Detect which cell encompasses the target text, then output its [X, Y] center coordinate. 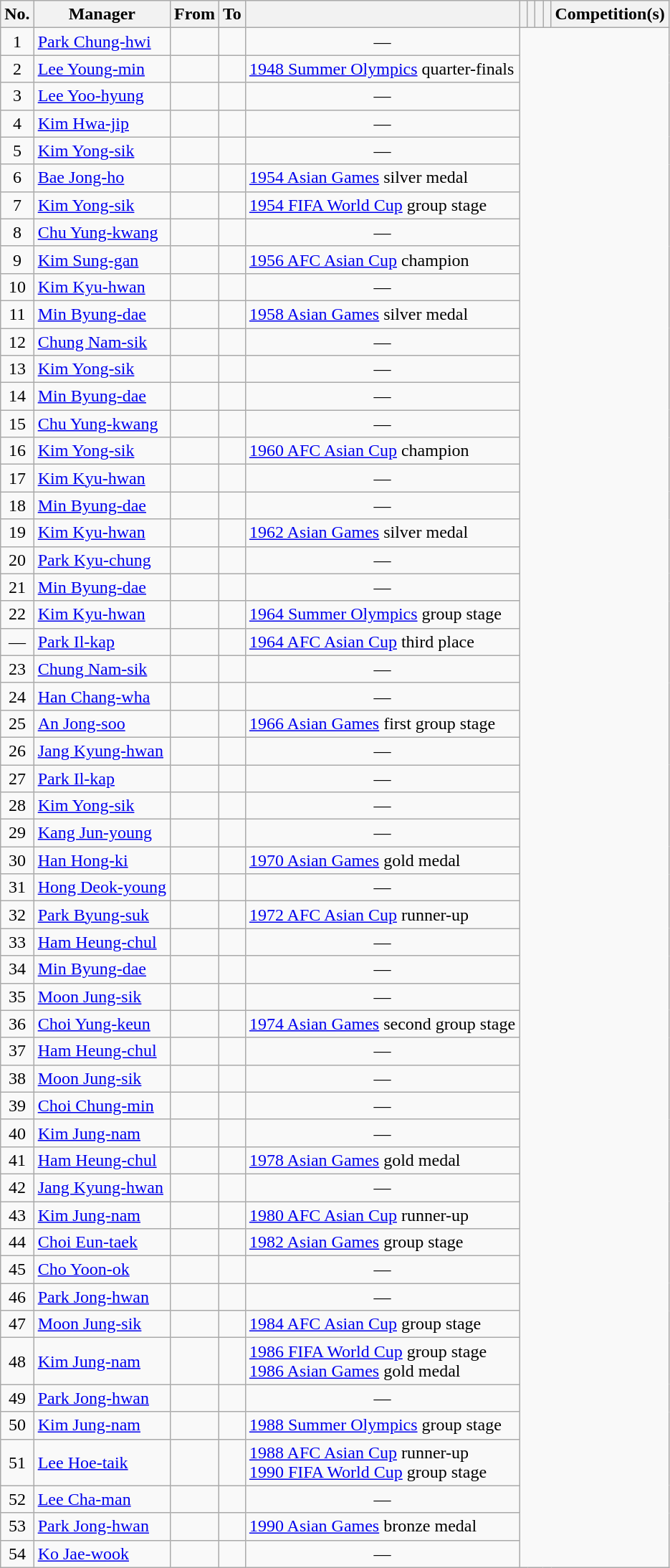
7 [17, 205]
Hong Deok-young [102, 888]
3 [17, 96]
Park Kyu-chung [102, 560]
12 [17, 342]
Park Byung-suk [102, 915]
1958 Asian Games silver medal [382, 314]
18 [17, 505]
29 [17, 833]
Choi Eun-taek [102, 1242]
44 [17, 1242]
1970 Asian Games gold medal [382, 860]
16 [17, 451]
51 [17, 1463]
1982 Asian Games group stage [382, 1242]
17 [17, 478]
1972 AFC Asian Cup runner-up [382, 915]
22 [17, 614]
26 [17, 751]
1960 AFC Asian Cup champion [382, 451]
23 [17, 669]
25 [17, 723]
47 [17, 1324]
6 [17, 178]
Lee Cha-man [102, 1499]
An Jong-soo [102, 723]
1956 AFC Asian Cup champion [382, 260]
48 [17, 1361]
Park Chung-hwi [102, 42]
8 [17, 232]
38 [17, 1078]
27 [17, 778]
Kim Sung-gan [102, 260]
Kim Hwa-jip [102, 123]
21 [17, 587]
50 [17, 1425]
To [232, 14]
1 [17, 42]
Choi Yung-keun [102, 1024]
Lee Yoo-hyung [102, 96]
39 [17, 1106]
Manager [102, 14]
52 [17, 1499]
5 [17, 151]
53 [17, 1526]
46 [17, 1297]
Cho Yoon-ok [102, 1270]
20 [17, 560]
45 [17, 1270]
From [195, 14]
Lee Hoe-taik [102, 1463]
1978 Asian Games gold medal [382, 1160]
1984 AFC Asian Cup group stage [382, 1324]
32 [17, 915]
19 [17, 533]
4 [17, 123]
30 [17, 860]
35 [17, 997]
36 [17, 1024]
2 [17, 69]
1966 Asian Games first group stage [382, 723]
1990 Asian Games bronze medal [382, 1526]
9 [17, 260]
24 [17, 696]
28 [17, 806]
49 [17, 1398]
Kang Jun-young [102, 833]
33 [17, 942]
1988 Summer Olympics group stage [382, 1425]
13 [17, 369]
14 [17, 396]
42 [17, 1187]
10 [17, 287]
1980 AFC Asian Cup runner-up [382, 1215]
11 [17, 314]
40 [17, 1133]
1988 AFC Asian Cup runner-up1990 FIFA World Cup group stage [382, 1463]
Lee Young-min [102, 69]
Han Chang-wha [102, 696]
1964 Summer Olympics group stage [382, 614]
1954 FIFA World Cup group stage [382, 205]
1962 Asian Games silver medal [382, 533]
54 [17, 1554]
15 [17, 424]
Han Hong-ki [102, 860]
Bae Jong-ho [102, 178]
1954 Asian Games silver medal [382, 178]
Ko Jae-wook [102, 1554]
37 [17, 1051]
1948 Summer Olympics quarter-finals [382, 69]
1974 Asian Games second group stage [382, 1024]
1986 FIFA World Cup group stage1986 Asian Games gold medal [382, 1361]
31 [17, 888]
34 [17, 969]
No. [17, 14]
43 [17, 1215]
Competition(s) [610, 14]
41 [17, 1160]
1964 AFC Asian Cup third place [382, 642]
Choi Chung-min [102, 1106]
